Return [x, y] of the center of cell containing provided text 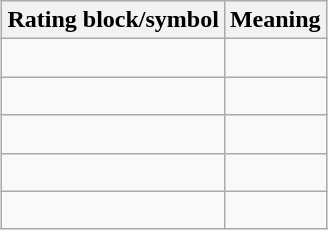
Meaning [275, 20]
Rating block/symbol [113, 20]
